Locate the cell with the specified text and output its (x, y) center coordinate. 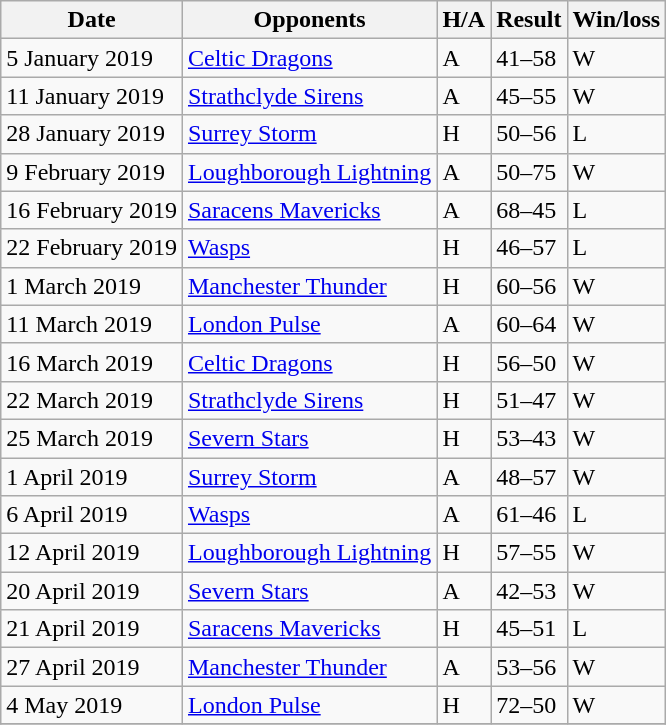
48–57 (529, 477)
16 March 2019 (92, 362)
11 January 2019 (92, 96)
9 February 2019 (92, 172)
11 March 2019 (92, 324)
27 April 2019 (92, 667)
1 March 2019 (92, 286)
60–64 (529, 324)
57–55 (529, 553)
12 April 2019 (92, 553)
Opponents (309, 20)
42–53 (529, 591)
60–56 (529, 286)
H/A (464, 20)
61–46 (529, 515)
Result (529, 20)
5 January 2019 (92, 58)
25 March 2019 (92, 438)
4 May 2019 (92, 705)
68–45 (529, 210)
56–50 (529, 362)
46–57 (529, 248)
50–75 (529, 172)
50–56 (529, 134)
22 February 2019 (92, 248)
1 April 2019 (92, 477)
45–55 (529, 96)
53–43 (529, 438)
Date (92, 20)
20 April 2019 (92, 591)
45–51 (529, 629)
41–58 (529, 58)
22 March 2019 (92, 400)
16 February 2019 (92, 210)
21 April 2019 (92, 629)
72–50 (529, 705)
Win/loss (616, 20)
51–47 (529, 400)
53–56 (529, 667)
28 January 2019 (92, 134)
6 April 2019 (92, 515)
